Return the [x, y] coordinate for the center point of the cell that contains the specified text.  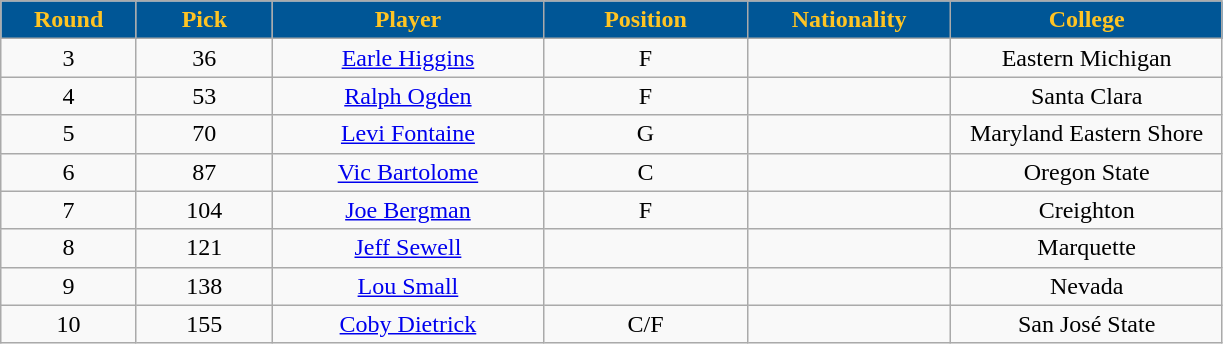
5 [69, 134]
Santa Clara [1087, 96]
Ralph Ogden [408, 96]
9 [69, 286]
Position [646, 20]
Maryland Eastern Shore [1087, 134]
Nevada [1087, 286]
San José State [1087, 324]
Levi Fontaine [408, 134]
36 [204, 58]
Jeff Sewell [408, 248]
Player [408, 20]
104 [204, 210]
Lou Small [408, 286]
138 [204, 286]
4 [69, 96]
Coby Dietrick [408, 324]
Vic Bartolome [408, 172]
C/F [646, 324]
6 [69, 172]
Creighton [1087, 210]
87 [204, 172]
College [1087, 20]
70 [204, 134]
Round [69, 20]
Eastern Michigan [1087, 58]
Joe Bergman [408, 210]
Earle Higgins [408, 58]
8 [69, 248]
Oregon State [1087, 172]
53 [204, 96]
10 [69, 324]
121 [204, 248]
Nationality [849, 20]
Pick [204, 20]
155 [204, 324]
3 [69, 58]
C [646, 172]
G [646, 134]
7 [69, 210]
Marquette [1087, 248]
